Return the (x, y) coordinate for the center point of the cell that contains the specified text.  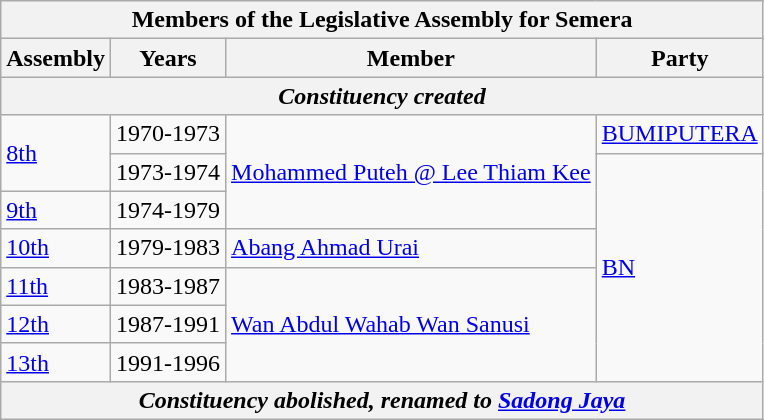
1979-1983 (168, 248)
10th (56, 248)
Party (680, 58)
13th (56, 362)
BUMIPUTERA (680, 134)
Members of the Legislative Assembly for Semera (382, 20)
Member (412, 58)
Constituency abolished, renamed to Sadong Jaya (382, 400)
1991-1996 (168, 362)
Constituency created (382, 96)
9th (56, 210)
1983-1987 (168, 286)
1970-1973 (168, 134)
BN (680, 267)
12th (56, 324)
Abang Ahmad Urai (412, 248)
Years (168, 58)
1974-1979 (168, 210)
Wan Abdul Wahab Wan Sanusi (412, 324)
11th (56, 286)
Mohammed Puteh @ Lee Thiam Kee (412, 172)
1973-1974 (168, 172)
1987-1991 (168, 324)
8th (56, 153)
Assembly (56, 58)
